For the text-containing cell, return its midpoint in (X, Y) coordinate format. 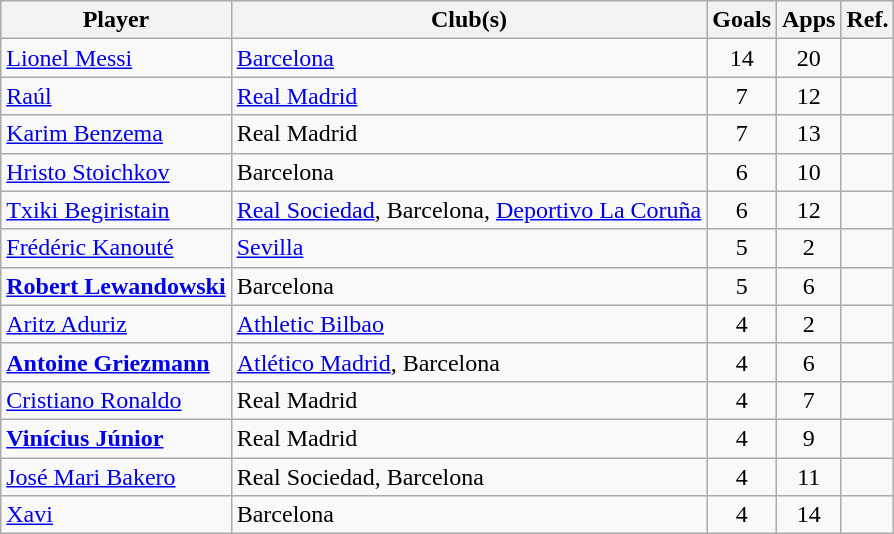
Hristo Stoichkov (116, 172)
Ref. (868, 20)
Antoine Griezmann (116, 362)
20 (809, 58)
Vinícius Júnior (116, 438)
Real Sociedad, Barcelona (469, 477)
Xavi (116, 515)
Apps (809, 20)
10 (809, 172)
Club(s) (469, 20)
Robert Lewandowski (116, 286)
Athletic Bilbao (469, 324)
13 (809, 134)
Karim Benzema (116, 134)
Atlético Madrid, Barcelona (469, 362)
11 (809, 477)
Frédéric Kanouté (116, 248)
Txiki Begiristain (116, 210)
Player (116, 20)
Real Sociedad, Barcelona, Deportivo La Coruña (469, 210)
9 (809, 438)
Cristiano Ronaldo (116, 400)
Lionel Messi (116, 58)
Aritz Aduriz (116, 324)
Goals (742, 20)
Sevilla (469, 248)
José Mari Bakero (116, 477)
Raúl (116, 96)
